From the cell containing the given text, extract its center point as [X, Y] coordinate. 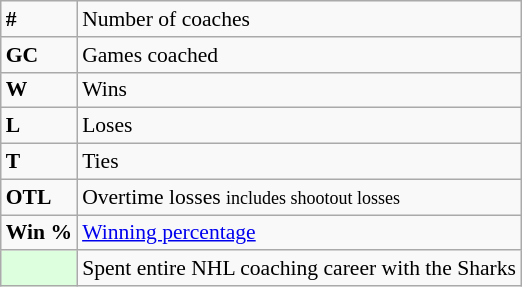
T [39, 162]
Spent entire NHL coaching career with the Sharks [299, 269]
Ties [299, 162]
Wins [299, 90]
Loses [299, 126]
L [39, 126]
Overtime losses includes shootout losses [299, 197]
Games coached [299, 55]
OTL [39, 197]
W [39, 90]
Winning percentage [299, 233]
GC [39, 55]
# [39, 19]
Win % [39, 233]
Number of coaches [299, 19]
